Extract the (X, Y) coordinate from the center of the cell holding the provided text.  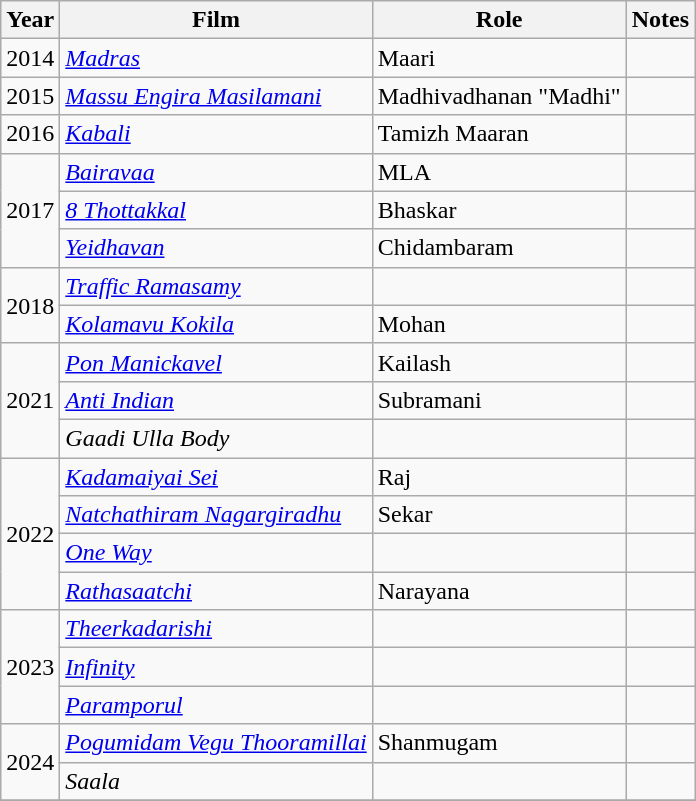
8 Thottakkal (216, 210)
Madras (216, 58)
Mohan (499, 324)
2018 (30, 305)
Pon Manickavel (216, 362)
Kadamaiyai Sei (216, 477)
Tamizh Maaran (499, 134)
Shanmugam (499, 743)
Narayana (499, 591)
Natchathiram Nagargiradhu (216, 515)
2016 (30, 134)
Anti Indian (216, 400)
2015 (30, 96)
One Way (216, 553)
Gaadi Ulla Body (216, 438)
2024 (30, 762)
Bhaskar (499, 210)
Notes (660, 20)
Role (499, 20)
Kailash (499, 362)
2017 (30, 210)
Kabali (216, 134)
Bairavaa (216, 172)
Theerkadarishi (216, 629)
Yeidhavan (216, 248)
Film (216, 20)
Paramporul (216, 705)
Rathasaatchi (216, 591)
2014 (30, 58)
Infinity (216, 667)
Madhivadhanan "Madhi" (499, 96)
2022 (30, 534)
Raj (499, 477)
Pogumidam Vegu Thooramillai (216, 743)
MLA (499, 172)
Year (30, 20)
Kolamavu Kokila (216, 324)
2021 (30, 400)
Saala (216, 781)
2023 (30, 667)
Chidambaram (499, 248)
Sekar (499, 515)
Massu Engira Masilamani (216, 96)
Maari (499, 58)
Subramani (499, 400)
Traffic Ramasamy (216, 286)
